Provide the [x, y] coordinate of the cell's center where the given text is located.  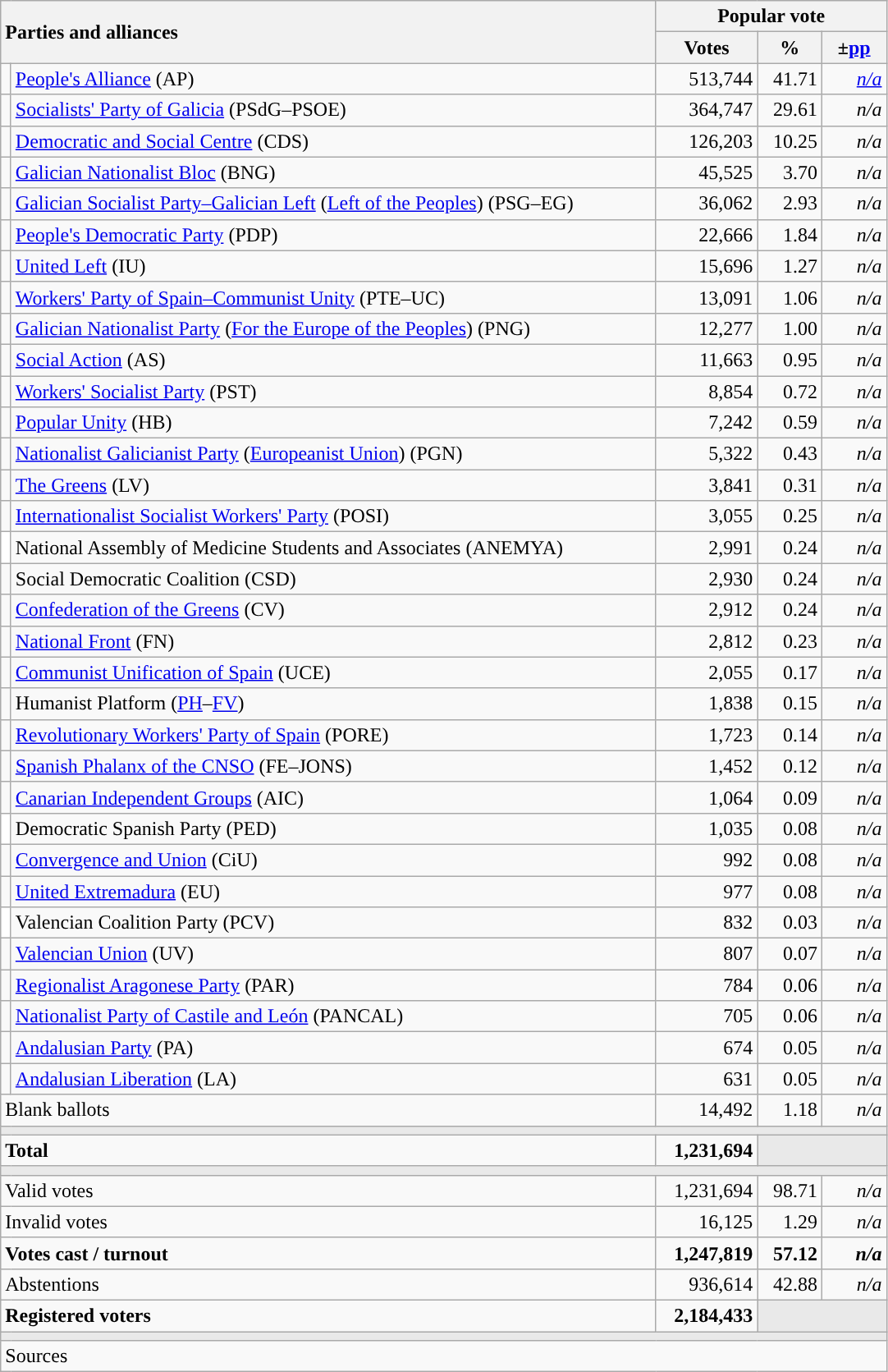
National Front (FN) [333, 641]
0.12 [790, 766]
2,930 [707, 579]
42.88 [790, 1284]
Internationalist Socialist Workers' Party (POSI) [333, 516]
0.25 [790, 516]
2,055 [707, 672]
45,525 [707, 172]
Votes [707, 48]
Nationalist Galicianist Party (Europeanist Union) (PGN) [333, 454]
Valencian Coalition Party (PCV) [333, 923]
People's Democratic Party (PDP) [333, 235]
807 [707, 954]
Convergence and Union (CiU) [333, 860]
Democratic and Social Centre (CDS) [333, 141]
5,322 [707, 454]
Registered voters [328, 1315]
674 [707, 1048]
0.09 [790, 797]
36,062 [707, 204]
41.71 [790, 79]
14,492 [707, 1110]
2,812 [707, 641]
0.31 [790, 485]
22,666 [707, 235]
1,838 [707, 704]
364,747 [707, 110]
Votes cast / turnout [328, 1253]
Social Democratic Coalition (CSD) [333, 579]
Galician Nationalist Bloc (BNG) [333, 172]
57.12 [790, 1253]
0.43 [790, 454]
Galician Nationalist Party (For the Europe of the Peoples) (PNG) [333, 328]
0.59 [790, 423]
784 [707, 985]
126,203 [707, 141]
United Extremadura (EU) [333, 891]
0.17 [790, 672]
1.00 [790, 328]
The Greens (LV) [333, 485]
98.71 [790, 1191]
832 [707, 923]
Regionalist Aragonese Party (PAR) [333, 985]
3,055 [707, 516]
United Left (IU) [333, 266]
0.14 [790, 735]
Parties and alliances [328, 32]
1,723 [707, 735]
16,125 [707, 1222]
Humanist Platform (PH–FV) [333, 704]
29.61 [790, 110]
0.07 [790, 954]
2,912 [707, 610]
Valid votes [328, 1191]
992 [707, 860]
977 [707, 891]
15,696 [707, 266]
Communist Unification of Spain (UCE) [333, 672]
Workers' Party of Spain–Communist Unity (PTE–UC) [333, 297]
1,452 [707, 766]
People's Alliance (AP) [333, 79]
0.03 [790, 923]
National Assembly of Medicine Students and Associates (ANEMYA) [333, 548]
Socialists' Party of Galicia (PSdG–PSOE) [333, 110]
Sources [443, 1356]
Valencian Union (UV) [333, 954]
Workers' Socialist Party (PST) [333, 392]
0.72 [790, 392]
8,854 [707, 392]
Popular Unity (HB) [333, 423]
936,614 [707, 1284]
1.06 [790, 297]
Total [328, 1150]
2,184,433 [707, 1315]
1,247,819 [707, 1253]
0.95 [790, 360]
7,242 [707, 423]
631 [707, 1079]
705 [707, 1016]
3.70 [790, 172]
Andalusian Liberation (LA) [333, 1079]
Revolutionary Workers' Party of Spain (PORE) [333, 735]
2,991 [707, 548]
Spanish Phalanx of the CNSO (FE–JONS) [333, 766]
1.27 [790, 266]
12,277 [707, 328]
Confederation of the Greens (CV) [333, 610]
13,091 [707, 297]
Canarian Independent Groups (AIC) [333, 797]
0.15 [790, 704]
1,064 [707, 797]
3,841 [707, 485]
1.18 [790, 1110]
Andalusian Party (PA) [333, 1048]
Democratic Spanish Party (PED) [333, 828]
Abstentions [328, 1284]
Blank ballots [328, 1110]
Invalid votes [328, 1222]
1.84 [790, 235]
513,744 [707, 79]
1.29 [790, 1222]
±pp [854, 48]
0.23 [790, 641]
11,663 [707, 360]
% [790, 48]
10.25 [790, 141]
1,035 [707, 828]
Popular vote [771, 16]
Galician Socialist Party–Galician Left (Left of the Peoples) (PSG–EG) [333, 204]
2.93 [790, 204]
Social Action (AS) [333, 360]
Nationalist Party of Castile and León (PANCAL) [333, 1016]
